Locate the cell with the specified text and output its [x, y] center coordinate. 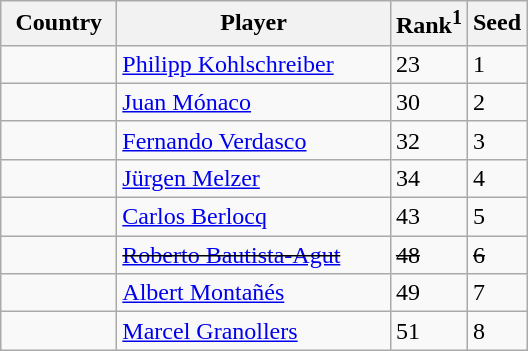
Marcel Granollers [254, 331]
Player [254, 24]
5 [496, 217]
Albert Montañés [254, 293]
32 [428, 140]
6 [496, 255]
51 [428, 331]
48 [428, 255]
Carlos Berlocq [254, 217]
49 [428, 293]
8 [496, 331]
Jürgen Melzer [254, 178]
Philipp Kohlschreiber [254, 64]
4 [496, 178]
Juan Mónaco [254, 102]
43 [428, 217]
Fernando Verdasco [254, 140]
3 [496, 140]
Seed [496, 24]
7 [496, 293]
1 [496, 64]
Country [59, 24]
2 [496, 102]
Rank1 [428, 24]
34 [428, 178]
23 [428, 64]
Roberto Bautista-Agut [254, 255]
30 [428, 102]
